Extract the [x, y] coordinate from the center of the cell holding the provided text.  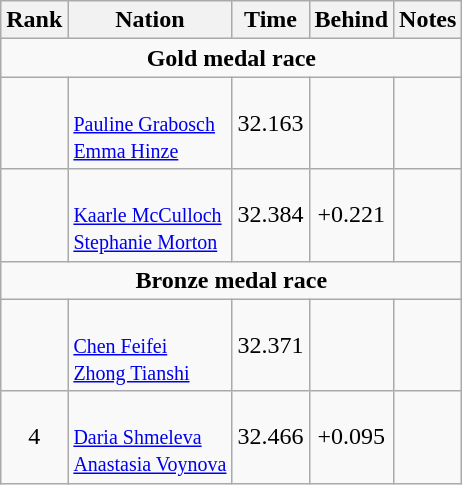
Rank [34, 20]
4 [34, 437]
Daria ShmelevaAnastasia Voynova [150, 437]
Behind [351, 20]
Bronze medal race [232, 280]
32.163 [270, 123]
Time [270, 20]
Nation [150, 20]
Kaarle McCullochStephanie Morton [150, 215]
32.466 [270, 437]
Chen FeifeiZhong Tianshi [150, 345]
32.371 [270, 345]
Pauline GraboschEmma Hinze [150, 123]
Gold medal race [232, 58]
32.384 [270, 215]
+0.221 [351, 215]
Notes [428, 20]
+0.095 [351, 437]
